Provide the (x, y) coordinate of the cell's center where the given text is located.  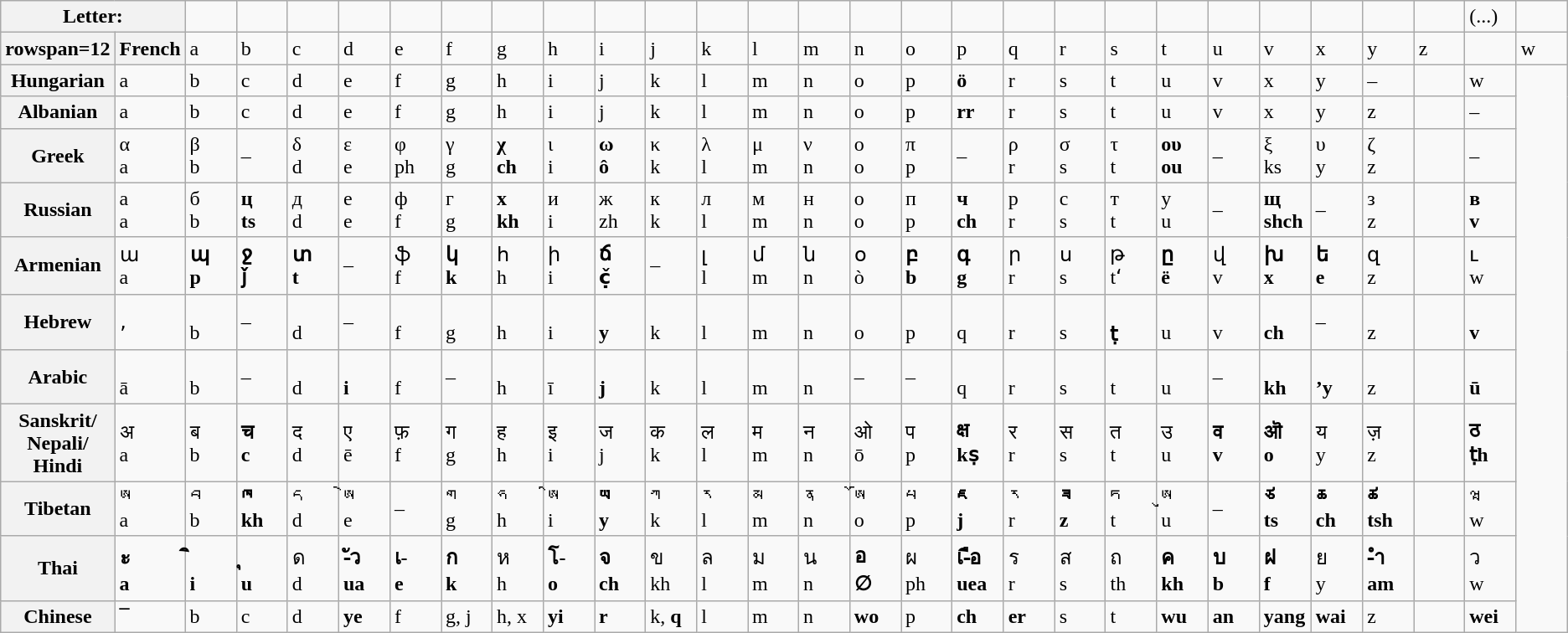
ข kh (672, 568)
yi (570, 616)
वv (1233, 443)
दd (313, 443)
Thai (58, 568)
མm (774, 509)
мm (774, 209)
หh (518, 568)
བb (211, 509)
wei (1491, 616)
इi (570, 443)
гg (467, 209)
हh (518, 443)
рr (1029, 209)
оo (874, 209)
ผph (926, 568)
ནn (824, 509)
རl (722, 509)
-ัวua (364, 568)
πp (926, 156)
թtʻ (1131, 265)
ըë (1183, 265)
δd (313, 156)
пp (926, 209)
τt (1131, 156)
дd (313, 209)
υy (1337, 156)
รr (1029, 568)
Armenian (58, 265)
εe (364, 156)
फ़f (415, 443)
μm (774, 156)
ρr (1029, 156)
जj (620, 443)
rowspan=12 (58, 49)
бb (211, 209)
щshch (1285, 209)
ye (364, 616)
κk (672, 156)
पp (926, 443)
ւw (1491, 265)
νn (824, 156)
բb (926, 265)
ཨིi (570, 509)
խx (1285, 265)
สs (1081, 568)
րr (1029, 265)
лl (722, 209)
rr (978, 112)
ऒo (1285, 443)
Russian (58, 209)
kh (1285, 377)
ཙts (1285, 509)
ठṭh (1491, 443)
иi (570, 209)
ཏt (1131, 509)
հh (518, 265)
an (1233, 616)
Tibetan (58, 509)
ջǰ (261, 265)
วw (1491, 568)
χch (518, 156)
իi (570, 265)
er (1029, 616)
αa (150, 156)
’y (1337, 377)
чch (978, 209)
ཁkh (261, 509)
еe (364, 209)
сs (1081, 209)
लl (722, 443)
ཝw (1491, 509)
तt (1131, 443)
बb (211, 443)
ཧh (518, 509)
ลl (722, 568)
French (150, 49)
οo (874, 156)
อ∅ (874, 568)
ουou (1183, 156)
ճč̣ (620, 265)
լl (722, 265)
γg (467, 156)
ū (1491, 377)
कk (672, 443)
уu (1183, 209)
жzh (620, 209)
มm (774, 568)
Greek (58, 156)
Sanskrit/ Nepali/ Hindi (58, 443)
մm (774, 265)
σs (1081, 156)
मm (774, 443)
ุu (261, 568)
ཟz (1081, 509)
ओō (874, 443)
ī (570, 377)
จch (620, 568)
¯ (150, 616)
རr (1029, 509)
ཡy (620, 509)
фf (415, 209)
यy (1337, 443)
օò (874, 265)
ะa (150, 568)
кk (672, 209)
དd (313, 509)
นn (824, 568)
կk (467, 265)
ཨུu (1183, 509)
wai (1337, 616)
གg (467, 509)
աa (150, 265)
цts (261, 209)
-ำam (1389, 568)
ཨa (150, 509)
զz (1389, 265)
ཀk (672, 509)
པp (926, 509)
ā (150, 377)
ยy (1337, 568)
บb (1233, 568)
ξks (1285, 156)
պp (211, 265)
g, j (467, 616)
аa (150, 209)
вv (1491, 209)
ཚtsh (1389, 509)
सs (1081, 443)
wu (1183, 616)
тt (1131, 209)
ιi (570, 156)
अa (150, 443)
k, q (672, 616)
нn (824, 209)
กk (467, 568)
yang (1285, 616)
եe (1337, 265)
տt (313, 265)
उu (1183, 443)
ิi (211, 568)
φph (415, 156)
ดd (313, 568)
(...) (1491, 17)
โ-o (570, 568)
चc (261, 443)
h, x (518, 616)
गg (467, 443)
ωô (620, 156)
Hungarian (58, 80)
ཇj (978, 509)
ʼ (150, 322)
ถth (1131, 568)
wo (874, 616)
սs (1081, 265)
ζz (1389, 156)
रr (1029, 443)
ཆch (1337, 509)
ֆf (415, 265)
ཨེe (364, 509)
ཨོo (874, 509)
ö (978, 80)
βb (211, 156)
նn (824, 265)
คkh (1183, 568)
ज़z (1389, 443)
Letter: (93, 17)
เ-e (415, 568)
գg (978, 265)
नn (824, 443)
Arabic (58, 377)
ฝf (1285, 568)
Chinese (58, 616)
վv (1233, 265)
Albanian (58, 112)
λl (722, 156)
хkh (518, 209)
Hebrew (58, 322)
เ-ือuea (978, 568)
एē (364, 443)
क्षkṣ (978, 443)
ṭ (1131, 322)
зz (1389, 209)
